Extract the [X, Y] coordinate from the center of the cell holding the provided text.  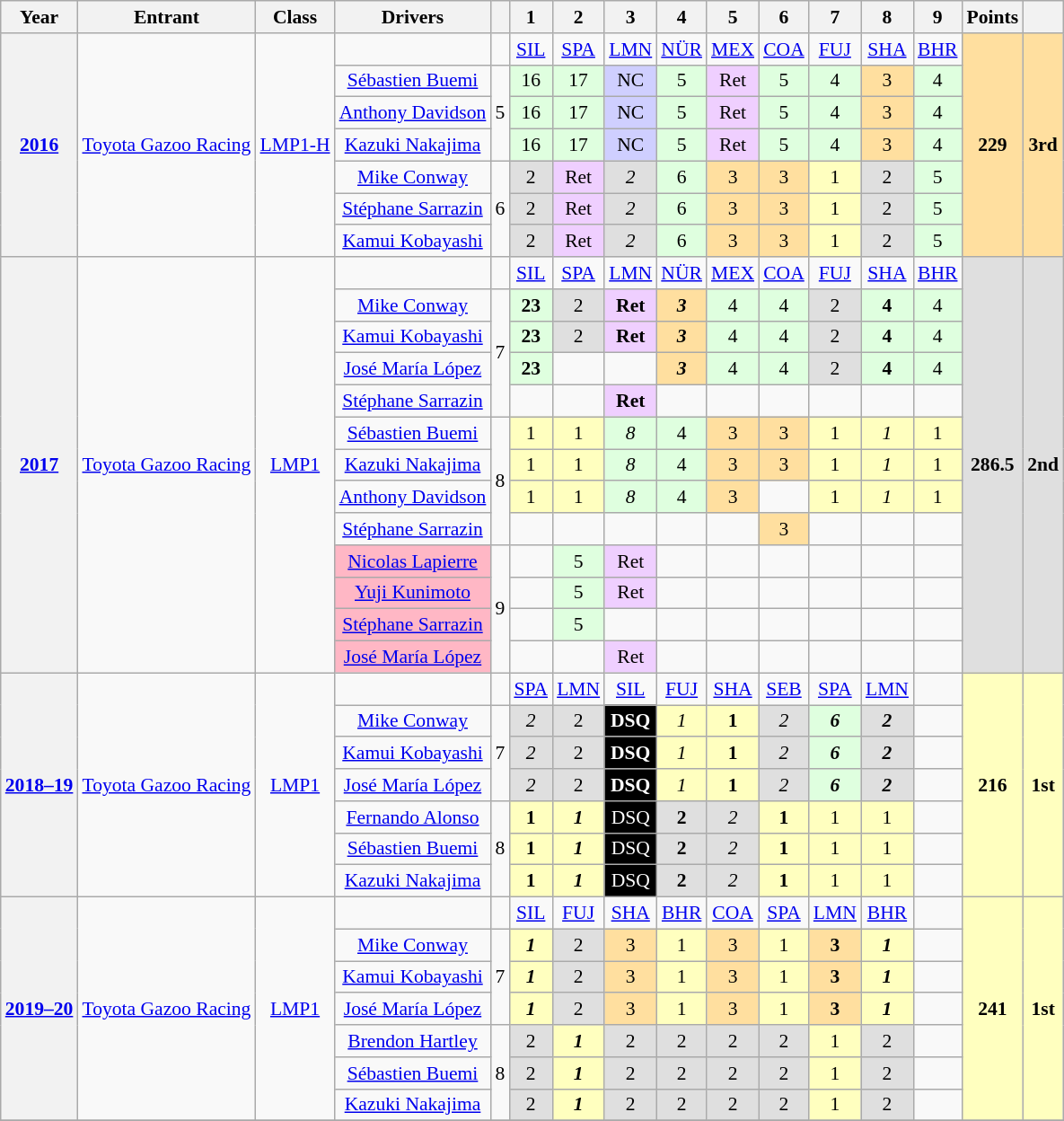
Entrant [166, 17]
2018–19 [40, 785]
Year [40, 17]
Yuji Kunimoto [413, 593]
Points [993, 17]
2019–20 [40, 1010]
Brendon Hartley [413, 1041]
Drivers [413, 17]
SEB [784, 689]
Class [295, 17]
3rd [1043, 146]
2017 [40, 465]
Nicolas Lapierre [413, 561]
216 [993, 785]
LMP1-H [295, 146]
2016 [40, 146]
286.5 [993, 465]
Fernando Alonso [413, 817]
229 [993, 146]
241 [993, 1010]
2nd [1043, 465]
